From the cell containing the given text, extract its center point as (X, Y) coordinate. 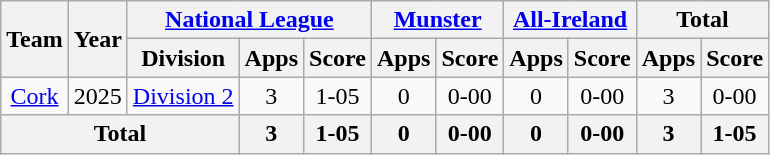
2025 (98, 96)
Year (98, 39)
Division (183, 58)
All-Ireland (570, 20)
Team (35, 39)
Cork (35, 96)
Munster (437, 20)
Division 2 (183, 96)
National League (249, 20)
